Capture the cell that displays the provided text and extract its [X, Y] central coordinate. 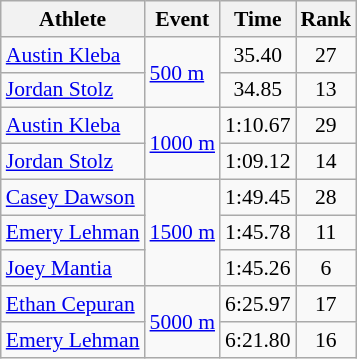
1000 m [182, 144]
Athlete [73, 19]
6:21.80 [258, 340]
6:25.97 [258, 304]
1:09.12 [258, 162]
6 [326, 269]
13 [326, 90]
1:45.78 [258, 233]
34.85 [258, 90]
35.40 [258, 55]
28 [326, 197]
Rank [326, 19]
11 [326, 233]
16 [326, 340]
29 [326, 126]
Time [258, 19]
5000 m [182, 322]
1:45.26 [258, 269]
1:49.45 [258, 197]
1500 m [182, 232]
Ethan Cepuran [73, 304]
27 [326, 55]
Casey Dawson [73, 197]
1:10.67 [258, 126]
Event [182, 19]
17 [326, 304]
Joey Mantia [73, 269]
500 m [182, 72]
14 [326, 162]
